Output the (x, y) coordinate of the center of the cell containing the given text.  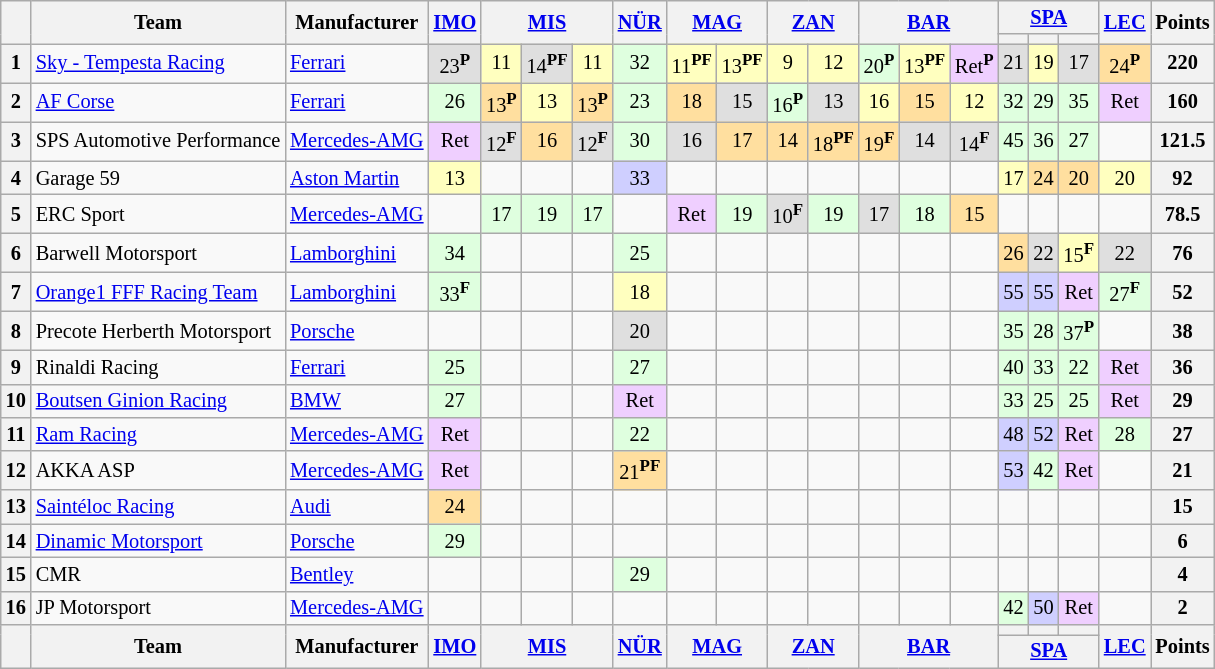
AF Corse (158, 102)
76 (1182, 252)
160 (1182, 102)
23P (454, 64)
16P (788, 102)
Saintéloc Racing (158, 507)
10 (16, 401)
Orange1 FFF Racing Team (158, 292)
50 (1043, 608)
19F (879, 142)
5 (16, 214)
37P (1078, 330)
Garage 59 (158, 178)
Audi (356, 507)
220 (1182, 64)
JP Motorsport (158, 608)
21PF (640, 470)
SPS Automotive Performance (158, 142)
Dinamic Motorsport (158, 541)
92 (1182, 178)
30 (640, 142)
10F (788, 214)
AKKA ASP (158, 470)
14F (974, 142)
53 (1013, 470)
Aston Martin (356, 178)
Rinaldi Racing (158, 367)
15F (1078, 252)
20P (879, 64)
8 (16, 330)
14PF (548, 64)
Bentley (356, 574)
CMR (158, 574)
78.5 (1182, 214)
11PF (692, 64)
BMW (356, 401)
27F (1125, 292)
Ram Racing (158, 434)
34 (454, 252)
40 (1013, 367)
121.5 (1182, 142)
33F (454, 292)
Boutsen Ginion Racing (158, 401)
ERC Sport (158, 214)
45 (1013, 142)
48 (1013, 434)
Precote Herberth Motorsport (158, 330)
23 (640, 102)
RetP (974, 64)
Barwell Motorsport (158, 252)
24P (1125, 64)
38 (1182, 330)
3 (16, 142)
7 (16, 292)
18PF (834, 142)
Sky - Tempesta Racing (158, 64)
1 (16, 64)
